Search for the cell housing the specified text and yield its (x, y) center coordinate. 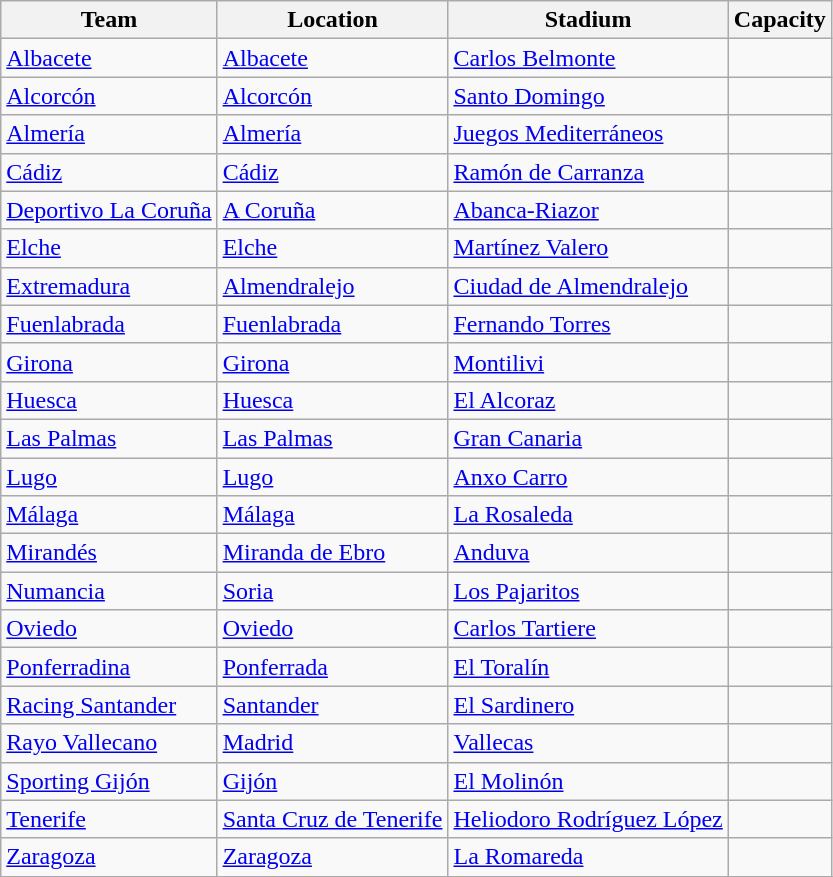
El Molinón (588, 781)
Miranda de Ebro (332, 553)
El Alcoraz (588, 400)
Location (332, 20)
Santander (332, 705)
Mirandés (109, 553)
Los Pajaritos (588, 591)
Soria (332, 591)
Martínez Valero (588, 248)
Deportivo La Coruña (109, 210)
Santa Cruz de Tenerife (332, 819)
Carlos Tartiere (588, 629)
El Toralín (588, 667)
Juegos Mediterráneos (588, 134)
Numancia (109, 591)
Heliodoro Rodríguez López (588, 819)
Fernando Torres (588, 324)
Ciudad de Almendralejo (588, 286)
Rayo Vallecano (109, 743)
Tenerife (109, 819)
La Romareda (588, 857)
Abanca-Riazor (588, 210)
Team (109, 20)
Stadium (588, 20)
Madrid (332, 743)
Santo Domingo (588, 96)
Ponferrada (332, 667)
Extremadura (109, 286)
Gran Canaria (588, 438)
El Sardinero (588, 705)
Sporting Gijón (109, 781)
Anduva (588, 553)
Racing Santander (109, 705)
A Coruña (332, 210)
Carlos Belmonte (588, 58)
Ponferradina (109, 667)
Capacity (780, 20)
Ramón de Carranza (588, 172)
Vallecas (588, 743)
La Rosaleda (588, 515)
Montilivi (588, 362)
Almendralejo (332, 286)
Anxo Carro (588, 477)
Gijón (332, 781)
